Return the (X, Y) coordinate for the center point of the cell that contains the specified text.  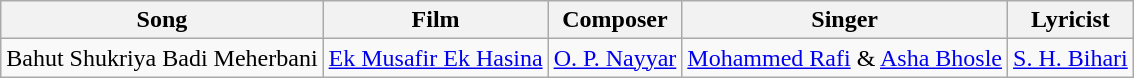
Mohammed Rafi & Asha Bhosle (845, 58)
Lyricist (1071, 20)
Ek Musafir Ek Hasina (436, 58)
S. H. Bihari (1071, 58)
Song (162, 20)
Film (436, 20)
Composer (615, 20)
Singer (845, 20)
O. P. Nayyar (615, 58)
Bahut Shukriya Badi Meherbani (162, 58)
